Locate the cell with the specified text and output its (x, y) center coordinate. 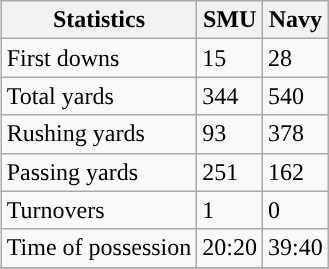
Total yards (99, 96)
93 (230, 134)
0 (296, 210)
20:20 (230, 248)
Turnovers (99, 210)
Passing yards (99, 172)
Rushing yards (99, 134)
251 (230, 172)
15 (230, 58)
Navy (296, 20)
39:40 (296, 248)
162 (296, 172)
378 (296, 134)
1 (230, 210)
Statistics (99, 20)
Time of possession (99, 248)
First downs (99, 58)
344 (230, 96)
28 (296, 58)
540 (296, 96)
SMU (230, 20)
